Identify which cell holds the provided text, then report its (X, Y) central coordinate. 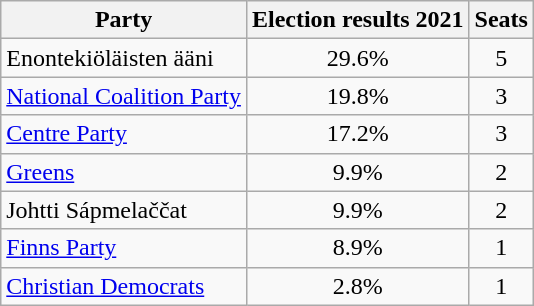
Enontekiöläisten ääni (124, 58)
17.2% (358, 134)
8.9% (358, 248)
Johtti Sápmelaččat (124, 210)
Party (124, 20)
Election results 2021 (358, 20)
5 (501, 58)
29.6% (358, 58)
Finns Party (124, 248)
Greens (124, 172)
2.8% (358, 286)
19.8% (358, 96)
National Coalition Party (124, 96)
Christian Democrats (124, 286)
Centre Party (124, 134)
Seats (501, 20)
